Locate the cell with the specified text and output its (x, y) center coordinate. 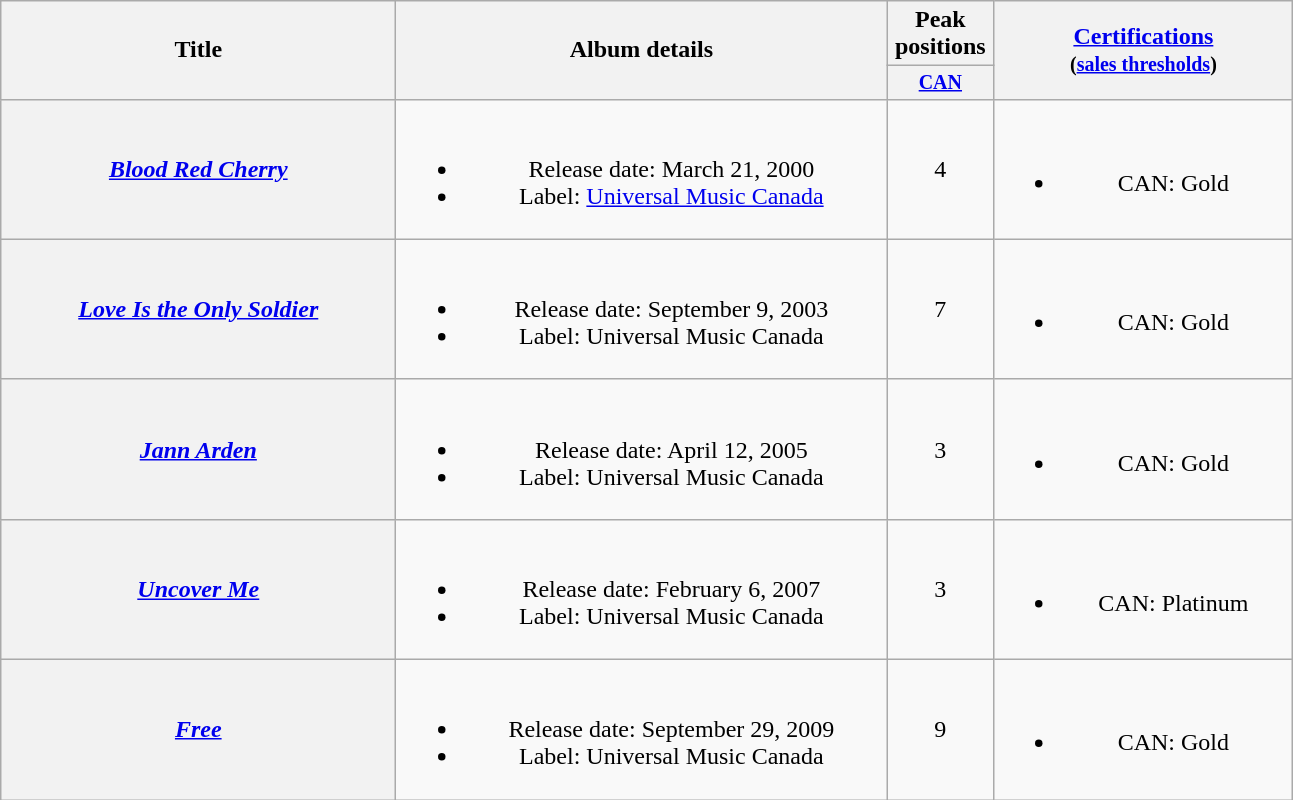
7 (940, 309)
Peak positions (940, 34)
Title (198, 50)
4 (940, 169)
Love Is the Only Soldier (198, 309)
Release date: September 29, 2009Label: Universal Music Canada (642, 730)
Release date: April 12, 2005Label: Universal Music Canada (642, 449)
Release date: February 6, 2007Label: Universal Music Canada (642, 589)
Blood Red Cherry (198, 169)
9 (940, 730)
Certifications(sales thresholds) (1144, 50)
Release date: September 9, 2003Label: Universal Music Canada (642, 309)
Album details (642, 50)
Uncover Me (198, 589)
Jann Arden (198, 449)
CAN (940, 82)
CAN: Platinum (1144, 589)
Release date: March 21, 2000Label: Universal Music Canada (642, 169)
Free (198, 730)
